Extract the (x, y) coordinate from the center of the cell holding the provided text.  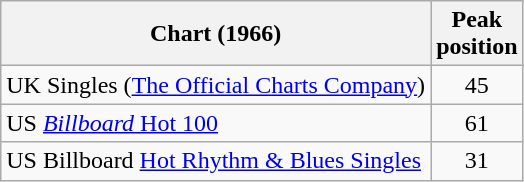
Chart (1966) (216, 34)
45 (477, 85)
US Billboard Hot Rhythm & Blues Singles (216, 161)
UK Singles (The Official Charts Company) (216, 85)
Peakposition (477, 34)
US Billboard Hot 100 (216, 123)
31 (477, 161)
61 (477, 123)
